Provide the [x, y] coordinate of the cell's center where the given text is located.  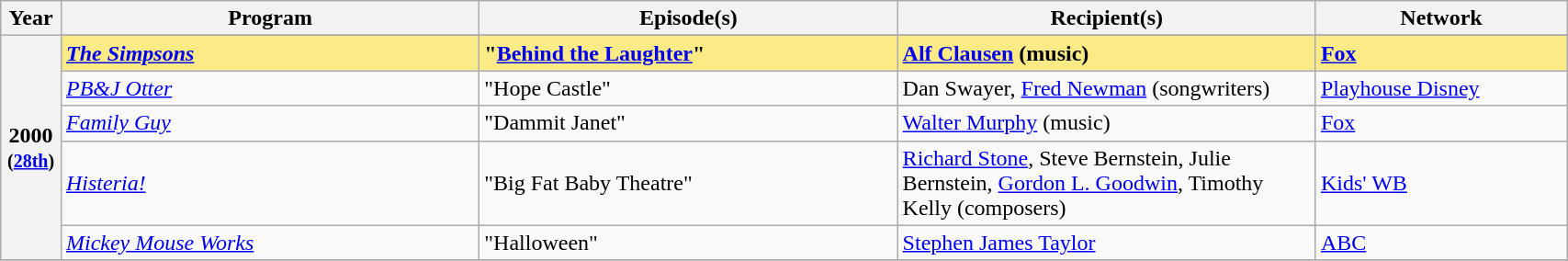
Walter Murphy (music) [1106, 123]
Mickey Mouse Works [270, 243]
"Halloween" [689, 243]
The Simpsons [270, 53]
Dan Swayer, Fred Newman (songwriters) [1106, 88]
Histeria! [270, 183]
Recipient(s) [1106, 18]
PB&J Otter [270, 88]
Network [1440, 18]
Kids' WB [1440, 183]
Episode(s) [689, 18]
2000 (28th) [31, 148]
Richard Stone, Steve Bernstein, Julie Bernstein, Gordon L. Goodwin, Timothy Kelly (composers) [1106, 183]
"Hope Castle" [689, 88]
"Dammit Janet" [689, 123]
Program [270, 18]
ABC [1440, 243]
Playhouse Disney [1440, 88]
Family Guy [270, 123]
"Big Fat Baby Theatre" [689, 183]
Year [31, 18]
"Behind the Laughter" [689, 53]
Alf Clausen (music) [1106, 53]
Stephen James Taylor [1106, 243]
